Find where the given text appears and provide that cell's center as (x, y) coordinate. 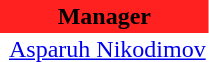
Manager (104, 16)
